Provide the [X, Y] coordinate of the cell's center where the given text is located.  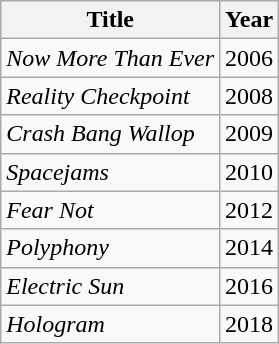
2009 [250, 134]
Reality Checkpoint [110, 96]
2012 [250, 210]
Crash Bang Wallop [110, 134]
2010 [250, 172]
2016 [250, 286]
2006 [250, 58]
2018 [250, 324]
Polyphony [110, 248]
Year [250, 20]
2008 [250, 96]
Electric Sun [110, 286]
2014 [250, 248]
Now More Than Ever [110, 58]
Spacejams [110, 172]
Title [110, 20]
Fear Not [110, 210]
Hologram [110, 324]
